Find where the given text appears and provide that cell's center as [x, y] coordinate. 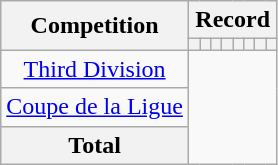
Record [232, 20]
Competition [95, 26]
Total [95, 145]
Coupe de la Ligue [95, 107]
Third Division [95, 69]
